Capture the cell that displays the provided text and extract its (x, y) central coordinate. 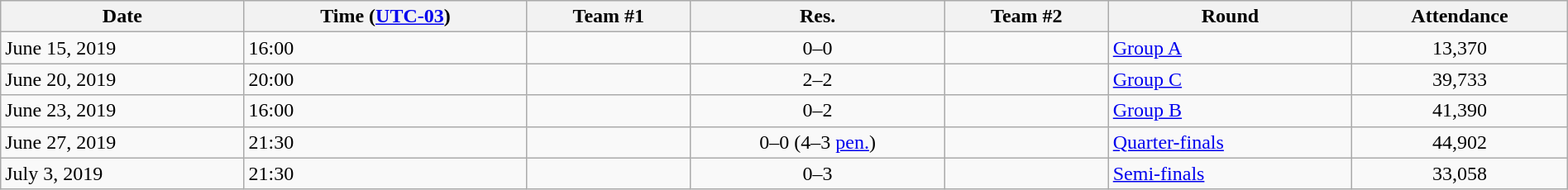
Group B (1230, 111)
Group A (1230, 48)
0–0 (4–3 pen.) (818, 142)
39,733 (1460, 79)
Semi-finals (1230, 173)
33,058 (1460, 173)
Group C (1230, 79)
Team #1 (609, 17)
June 23, 2019 (122, 111)
Round (1230, 17)
Quarter-finals (1230, 142)
July 3, 2019 (122, 173)
June 15, 2019 (122, 48)
20:00 (385, 79)
Team #2 (1026, 17)
0–0 (818, 48)
June 20, 2019 (122, 79)
Date (122, 17)
Res. (818, 17)
0–3 (818, 173)
41,390 (1460, 111)
44,902 (1460, 142)
13,370 (1460, 48)
0–2 (818, 111)
June 27, 2019 (122, 142)
2–2 (818, 79)
Time (UTC-03) (385, 17)
Attendance (1460, 17)
